Scan for the cell matching the given text and deliver its (x, y) coordinate at center. 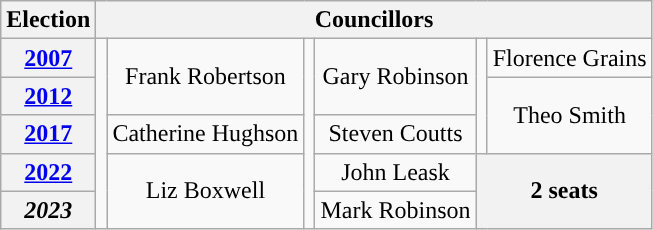
2017 (48, 134)
2 seats (564, 191)
2022 (48, 172)
Election (48, 20)
Theo Smith (570, 115)
Frank Robertson (206, 77)
2012 (48, 96)
Steven Coutts (396, 134)
John Leask (396, 172)
2007 (48, 58)
Liz Boxwell (206, 191)
Councillors (374, 20)
Florence Grains (570, 58)
Gary Robinson (396, 77)
Mark Robinson (396, 210)
Catherine Hughson (206, 134)
2023 (48, 210)
